Determine the (x, y) coordinate at the center of the cell enclosing the given text.  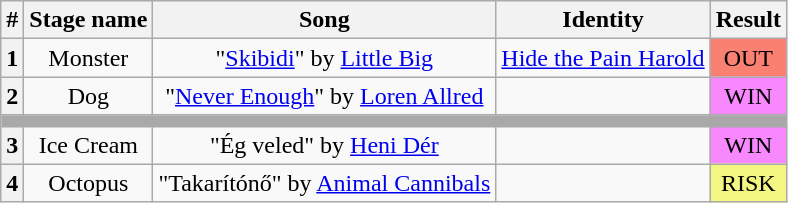
Ice Cream (88, 145)
1 (12, 58)
# (12, 20)
Result (748, 20)
Octopus (88, 183)
Monster (88, 58)
Song (324, 20)
"Never Enough" by Loren Allred (324, 96)
2 (12, 96)
"Takarítónő" by Animal Cannibals (324, 183)
3 (12, 145)
"Skibidi" by Little Big (324, 58)
4 (12, 183)
OUT (748, 58)
Dog (88, 96)
Hide the Pain Harold (603, 58)
Identity (603, 20)
"Ég veled" by Heni Dér (324, 145)
Stage name (88, 20)
RISK (748, 183)
